Capture the cell that displays the provided text and extract its (X, Y) central coordinate. 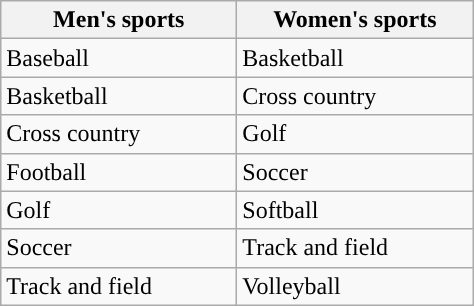
Football (119, 172)
Women's sports (355, 20)
Softball (355, 210)
Baseball (119, 58)
Men's sports (119, 20)
Volleyball (355, 286)
